Detect which cell encompasses the target text, then output its (X, Y) center coordinate. 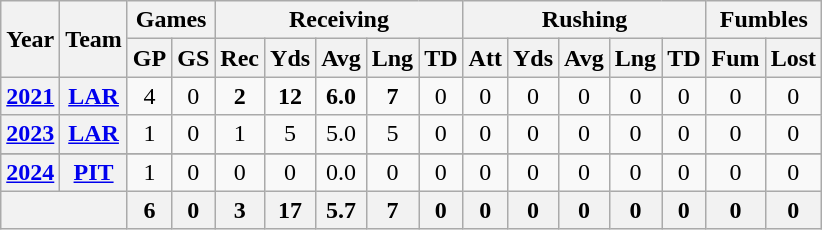
12 (290, 96)
4 (149, 96)
0.0 (342, 172)
2024 (30, 172)
Rec (240, 58)
Fumbles (764, 20)
Lost (793, 58)
PIT (94, 172)
Fum (736, 58)
6.0 (342, 96)
17 (290, 210)
Team (94, 39)
3 (240, 210)
GP (149, 58)
Year (30, 39)
6 (149, 210)
GS (194, 58)
Games (170, 20)
2 (240, 96)
2023 (30, 134)
2021 (30, 96)
Rushing (584, 20)
5.0 (342, 134)
Att (485, 58)
5.7 (342, 210)
Receiving (339, 20)
